Search for the cell housing the specified text and yield its (X, Y) center coordinate. 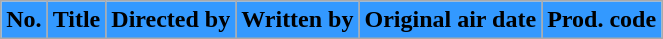
Original air date (450, 20)
Title (76, 20)
Written by (298, 20)
Prod. code (602, 20)
No. (24, 20)
Directed by (171, 20)
